Detect which cell encompasses the target text, then output its [x, y] center coordinate. 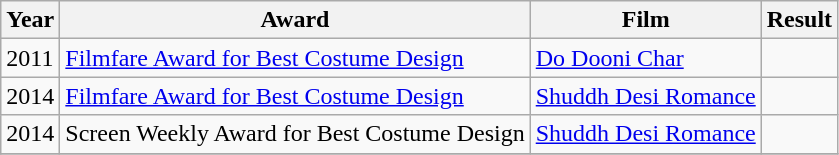
2011 [30, 58]
Do Dooni Char [646, 58]
Award [295, 20]
Screen Weekly Award for Best Costume Design [295, 134]
Result [799, 20]
Film [646, 20]
Year [30, 20]
